Find where the given text appears and provide that cell's center as [X, Y] coordinate. 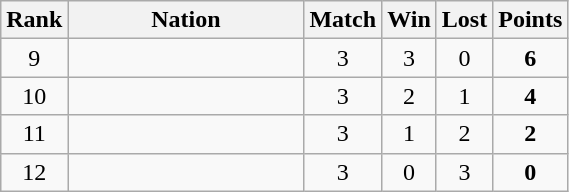
10 [34, 96]
Nation [186, 20]
4 [530, 96]
9 [34, 58]
Points [530, 20]
Rank [34, 20]
Match [343, 20]
6 [530, 58]
Win [410, 20]
12 [34, 172]
Lost [464, 20]
11 [34, 134]
